Identify which cell holds the provided text, then report its (X, Y) central coordinate. 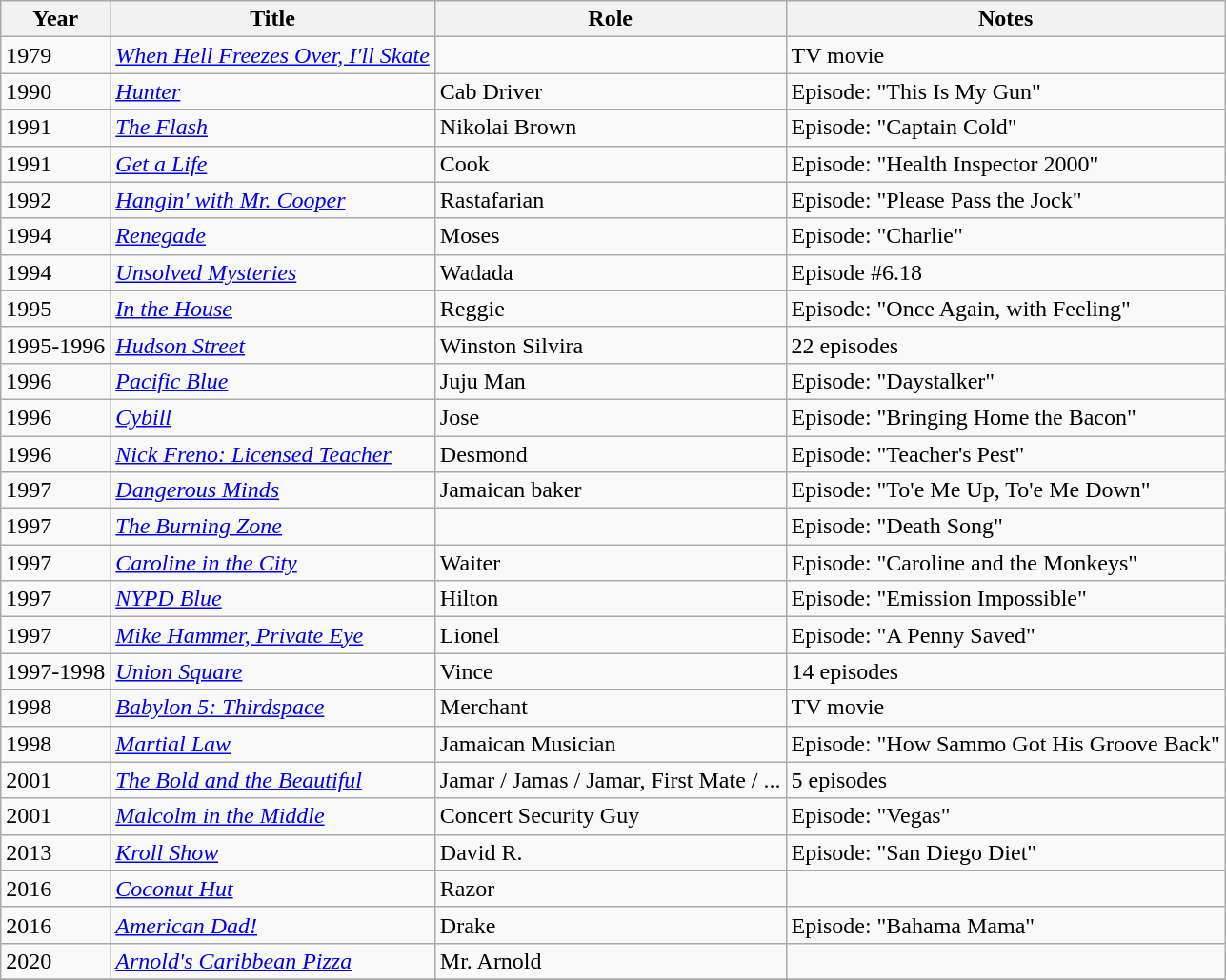
The Burning Zone (272, 527)
Cybill (272, 417)
Kroll Show (272, 852)
Malcolm in the Middle (272, 816)
Episode: "A Penny Saved" (1006, 635)
Episode: "San Diego Diet" (1006, 852)
Episode: "Charlie" (1006, 236)
In the House (272, 309)
David R. (610, 852)
American Dad! (272, 925)
Lionel (610, 635)
Arnold's Caribbean Pizza (272, 961)
Dangerous Minds (272, 490)
Episode: "Bringing Home the Bacon" (1006, 417)
Episode: "Death Song" (1006, 527)
Hilton (610, 599)
Union Square (272, 671)
Episode: "Vegas" (1006, 816)
Jamar / Jamas / Jamar, First Mate / ... (610, 780)
2020 (55, 961)
Episode #6.18 (1006, 272)
1992 (55, 200)
Rastafarian (610, 200)
Nick Freno: Licensed Teacher (272, 454)
Episode: "Once Again, with Feeling" (1006, 309)
When Hell Freezes Over, I'll Skate (272, 55)
Episode: "Caroline and the Monkeys" (1006, 563)
Hangin' with Mr. Cooper (272, 200)
Reggie (610, 309)
Jamaican Musician (610, 744)
Notes (1006, 19)
Episode: "Emission Impossible" (1006, 599)
Jamaican baker (610, 490)
Merchant (610, 708)
Hunter (272, 91)
1995 (55, 309)
Cook (610, 164)
Razor (610, 889)
14 episodes (1006, 671)
1990 (55, 91)
Desmond (610, 454)
Title (272, 19)
Concert Security Guy (610, 816)
Episode: "Health Inspector 2000" (1006, 164)
Get a Life (272, 164)
Episode: "This Is My Gun" (1006, 91)
Moses (610, 236)
Wadada (610, 272)
1979 (55, 55)
Jose (610, 417)
The Bold and the Beautiful (272, 780)
Cab Driver (610, 91)
Drake (610, 925)
Episode: "Teacher's Pest" (1006, 454)
2013 (55, 852)
Hudson Street (272, 345)
22 episodes (1006, 345)
Renegade (272, 236)
Babylon 5: Thirdspace (272, 708)
Year (55, 19)
Episode: "How Sammo Got His Groove Back" (1006, 744)
Coconut Hut (272, 889)
Episode: "Daystalker" (1006, 381)
The Flash (272, 128)
1995-1996 (55, 345)
Juju Man (610, 381)
Episode: "Please Pass the Jock" (1006, 200)
Vince (610, 671)
Caroline in the City (272, 563)
Episode: "To'e Me Up, To'e Me Down" (1006, 490)
5 episodes (1006, 780)
Waiter (610, 563)
Martial Law (272, 744)
Unsolved Mysteries (272, 272)
Mr. Arnold (610, 961)
Nikolai Brown (610, 128)
Mike Hammer, Private Eye (272, 635)
1997-1998 (55, 671)
Episode: "Bahama Mama" (1006, 925)
Episode: "Captain Cold" (1006, 128)
Pacific Blue (272, 381)
Winston Silvira (610, 345)
Role (610, 19)
NYPD Blue (272, 599)
